Capture the cell that displays the provided text and extract its (x, y) central coordinate. 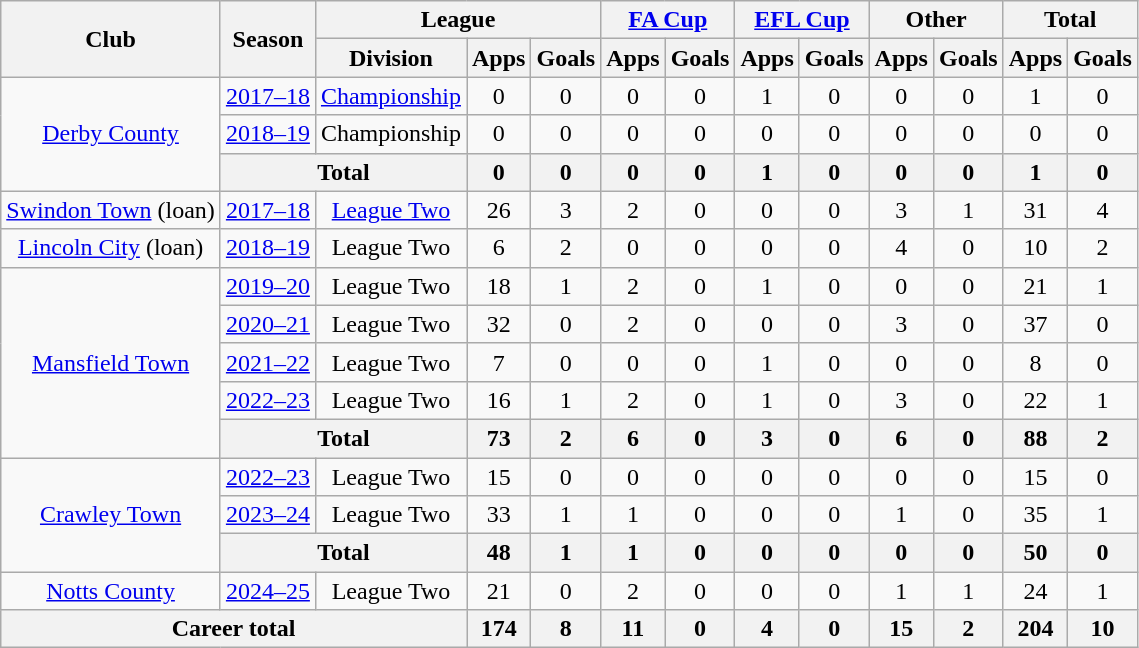
35 (1035, 515)
48 (498, 553)
37 (1035, 324)
50 (1035, 553)
Other (936, 20)
Notts County (111, 591)
EFL Cup (802, 20)
2024–25 (268, 591)
174 (498, 629)
Mansfield Town (111, 362)
2019–20 (268, 286)
Club (111, 39)
88 (1035, 438)
Derby County (111, 134)
16 (498, 400)
League (458, 20)
Lincoln City (loan) (111, 248)
204 (1035, 629)
2021–22 (268, 362)
11 (633, 629)
Division (390, 58)
2020–21 (268, 324)
32 (498, 324)
73 (498, 438)
FA Cup (668, 20)
18 (498, 286)
31 (1035, 210)
7 (498, 362)
Crawley Town (111, 515)
24 (1035, 591)
33 (498, 515)
26 (498, 210)
Season (268, 39)
Swindon Town (loan) (111, 210)
2023–24 (268, 515)
Career total (234, 629)
22 (1035, 400)
